From the cell containing the given text, extract its center point as (x, y) coordinate. 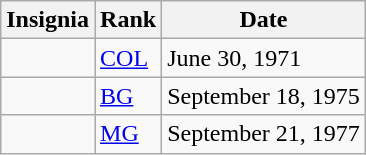
BG (128, 96)
Date (264, 20)
September 21, 1977 (264, 134)
Rank (128, 20)
MG (128, 134)
September 18, 1975 (264, 96)
COL (128, 58)
Insignia (48, 20)
June 30, 1971 (264, 58)
